Pinpoint the cell where the given text exists, returning its (x, y) midpoint coordinate. 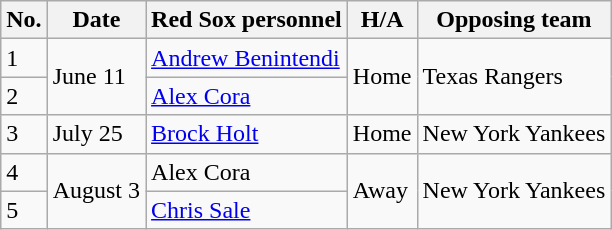
No. (24, 20)
Red Sox personnel (247, 20)
July 25 (96, 134)
4 (24, 172)
1 (24, 58)
June 11 (96, 77)
Chris Sale (247, 210)
3 (24, 134)
August 3 (96, 191)
Date (96, 20)
Andrew Benintendi (247, 58)
Away (382, 191)
Opposing team (514, 20)
Brock Holt (247, 134)
Texas Rangers (514, 77)
H/A (382, 20)
5 (24, 210)
2 (24, 96)
